Scan for the cell matching the given text and deliver its (x, y) coordinate at center. 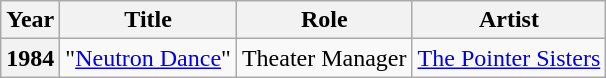
Artist (509, 20)
Role (324, 20)
Title (148, 20)
1984 (30, 58)
The Pointer Sisters (509, 58)
Year (30, 20)
"Neutron Dance" (148, 58)
Theater Manager (324, 58)
